Pinpoint the cell where the given text exists, returning its [x, y] midpoint coordinate. 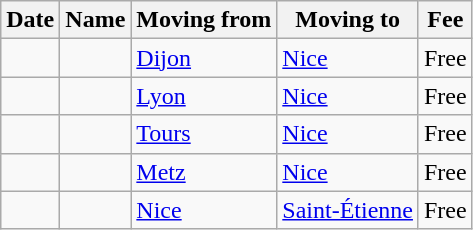
Date [30, 20]
Moving from [204, 20]
Name [96, 20]
Fee [445, 20]
Lyon [204, 96]
Moving to [348, 20]
Tours [204, 134]
Dijon [204, 58]
Metz [204, 172]
Saint-Étienne [348, 210]
